Locate the cell with the specified text and output its [X, Y] center coordinate. 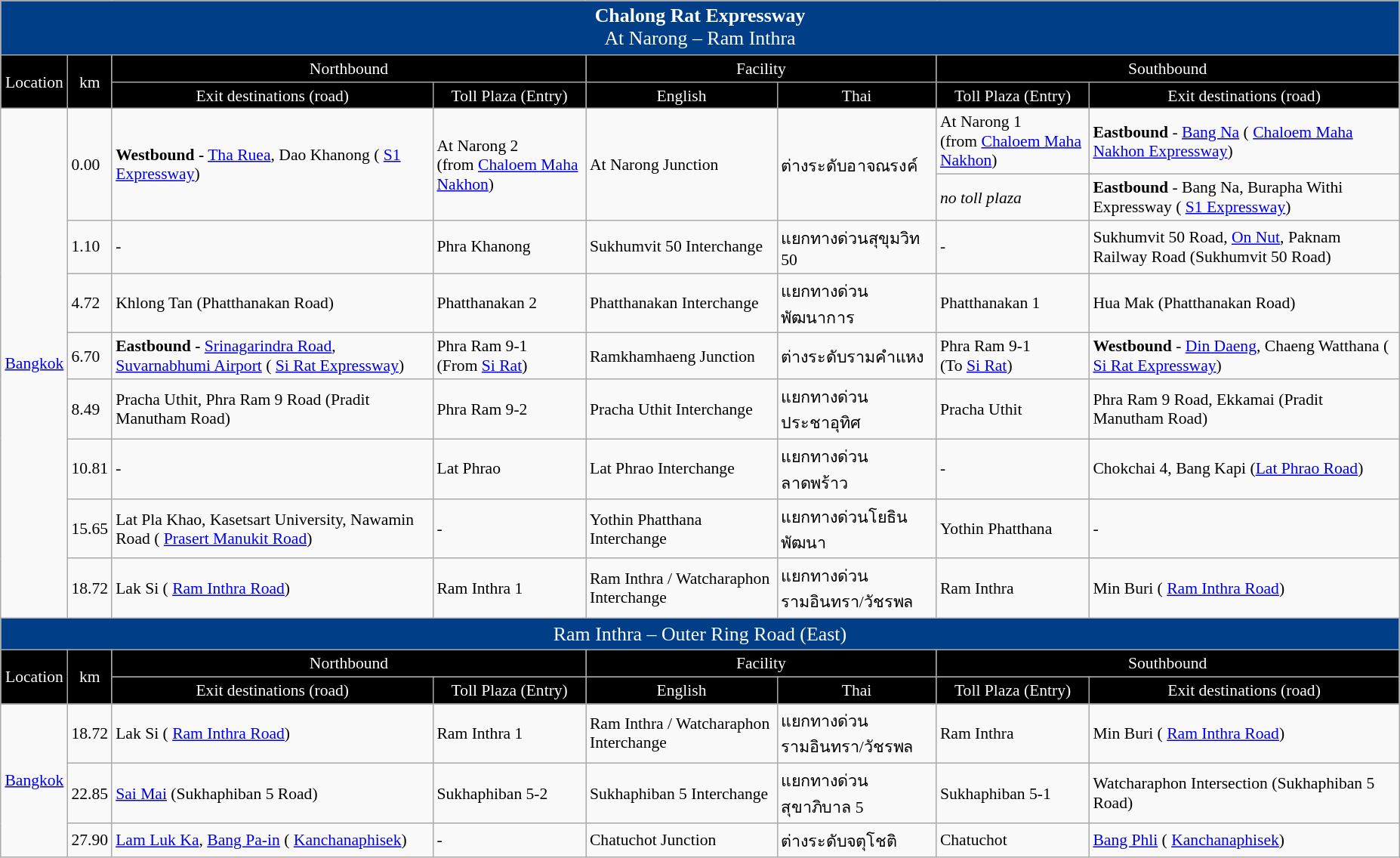
At Narong 2(from Chaloem Maha Nakhon) [509, 165]
Phra Ram 9 Road, Ekkamai (Pradit Manutham Road) [1244, 409]
no toll plaza [1013, 198]
แยกทางด่วนโยธินพัฒนา [856, 529]
Sai Mai (Sukhaphiban 5 Road) [272, 793]
Sukhumvit 50 Road, On Nut, Paknam Railway Road (Sukhumvit 50 Road) [1244, 247]
Sukhaphiban 5-1 [1013, 793]
Sukhaphiban 5 Interchange [681, 793]
Yothin Phatthana [1013, 529]
Phra Ram 9-1(From Si Rat) [509, 356]
At Narong Junction [681, 165]
Bang Phli ( Kanchanaphisek) [1244, 840]
27.90 [89, 840]
At Narong 1(from Chaloem Maha Nakhon) [1013, 142]
Phatthanakan 1 [1013, 304]
แยกทางด่วนสุขาภิบาล 5 [856, 793]
Phra Ram 9-1(To Si Rat) [1013, 356]
4.72 [89, 304]
Phatthanakan 2 [509, 304]
แยกทางด่วนพัฒนาการ [856, 304]
Lat Phrao [509, 470]
ต่างระดับรามคำแหง [856, 356]
ต่างระดับอาจณรงค์ [856, 165]
10.81 [89, 470]
Pracha Uthit [1013, 409]
Sukhumvit 50 Interchange [681, 247]
22.85 [89, 793]
Lam Luk Ka, Bang Pa-in ( Kanchanaphisek) [272, 840]
Eastbound - Srinagarindra Road, Suvarnabhumi Airport ( Si Rat Expressway) [272, 356]
Yothin Phatthana Interchange [681, 529]
Chatuchot [1013, 840]
Phra Khanong [509, 247]
Chalong Rat ExpresswayAt Narong – Ram Inthra [699, 28]
Eastbound - Bang Na, Burapha Withi Expressway ( S1 Expressway) [1244, 198]
1.10 [89, 247]
Phatthanakan Interchange [681, 304]
Lat Phrao Interchange [681, 470]
Hua Mak (Phatthanakan Road) [1244, 304]
15.65 [89, 529]
Chokchai 4, Bang Kapi (Lat Phrao Road) [1244, 470]
Ram Inthra – Outer Ring Road (East) [699, 634]
Pracha Uthit, Phra Ram 9 Road (Pradit Manutham Road) [272, 409]
8.49 [89, 409]
Sukhaphiban 5-2 [509, 793]
Westbound - Din Daeng, Chaeng Watthana ( Si Rat Expressway) [1244, 356]
Chatuchot Junction [681, 840]
Lat Pla Khao, Kasetsart University, Nawamin Road ( Prasert Manukit Road) [272, 529]
Watcharaphon Intersection (Sukhaphiban 5 Road) [1244, 793]
แยกทางด่วนประชาอุทิศ [856, 409]
Eastbound - Bang Na ( Chaloem Maha Nakhon Expressway) [1244, 142]
Ramkhamhaeng Junction [681, 356]
6.70 [89, 356]
แยกทางด่วนสุขุมวิท 50 [856, 247]
Westbound - Tha Ruea, Dao Khanong ( S1 Expressway) [272, 165]
Khlong Tan (Phatthanakan Road) [272, 304]
Pracha Uthit Interchange [681, 409]
ต่างระดับจตุโชติ [856, 840]
0.00 [89, 165]
แยกทางด่วนลาดพร้าว [856, 470]
Phra Ram 9-2 [509, 409]
